Search for the cell housing the specified text and yield its [X, Y] center coordinate. 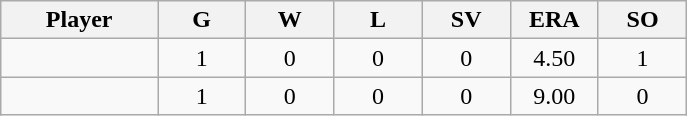
W [290, 20]
4.50 [554, 58]
ERA [554, 20]
SO [642, 20]
G [202, 20]
Player [80, 20]
9.00 [554, 96]
L [378, 20]
SV [466, 20]
